Return the (x, y) coordinate for the center point of the cell that contains the specified text.  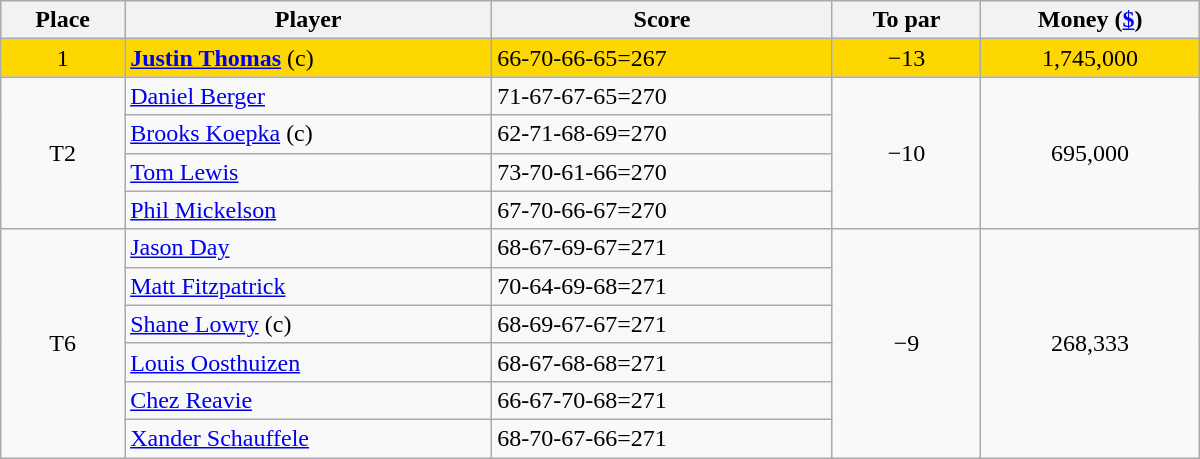
68-69-67-67=271 (662, 324)
Jason Day (308, 248)
−9 (906, 343)
66-67-70-68=271 (662, 400)
68-70-67-66=271 (662, 438)
Phil Mickelson (308, 210)
T6 (63, 343)
Brooks Koepka (c) (308, 134)
67-70-66-67=270 (662, 210)
71-67-67-65=270 (662, 96)
268,333 (1090, 343)
Justin Thomas (c) (308, 58)
70-64-69-68=271 (662, 286)
−13 (906, 58)
1 (63, 58)
62-71-68-69=270 (662, 134)
Score (662, 20)
68-67-69-67=271 (662, 248)
Louis Oosthuizen (308, 362)
Place (63, 20)
695,000 (1090, 153)
Tom Lewis (308, 172)
T2 (63, 153)
Player (308, 20)
Daniel Berger (308, 96)
To par (906, 20)
Money ($) (1090, 20)
Xander Schauffele (308, 438)
66-70-66-65=267 (662, 58)
−10 (906, 153)
Matt Fitzpatrick (308, 286)
Shane Lowry (c) (308, 324)
1,745,000 (1090, 58)
73-70-61-66=270 (662, 172)
Chez Reavie (308, 400)
68-67-68-68=271 (662, 362)
